Scan for the cell matching the given text and deliver its [x, y] coordinate at center. 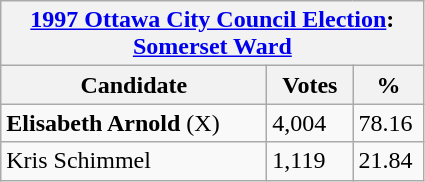
4,004 [310, 123]
% [388, 85]
1,119 [310, 161]
1997 Ottawa City Council Election: Somerset Ward [212, 34]
Kris Schimmel [134, 161]
Elisabeth Arnold (X) [134, 123]
Votes [310, 85]
Candidate [134, 85]
21.84 [388, 161]
78.16 [388, 123]
